Search for the cell housing the specified text and yield its [x, y] center coordinate. 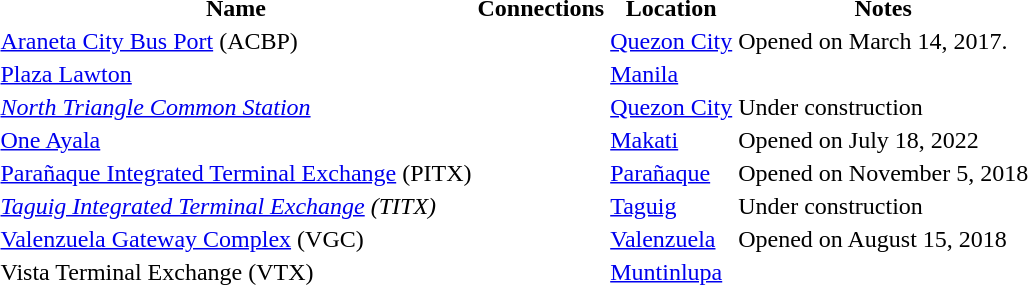
Parañaque [672, 173]
Makati [672, 140]
Taguig [672, 206]
Valenzuela [672, 239]
Manila [672, 74]
